Scan for the cell matching the given text and deliver its [x, y] coordinate at center. 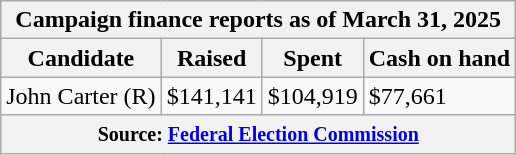
Raised [212, 58]
John Carter (R) [81, 96]
Candidate [81, 58]
Source: Federal Election Commission [258, 134]
$77,661 [439, 96]
Cash on hand [439, 58]
$104,919 [312, 96]
Campaign finance reports as of March 31, 2025 [258, 20]
Spent [312, 58]
$141,141 [212, 96]
